Return the (X, Y) coordinate for the center point of the cell that contains the specified text.  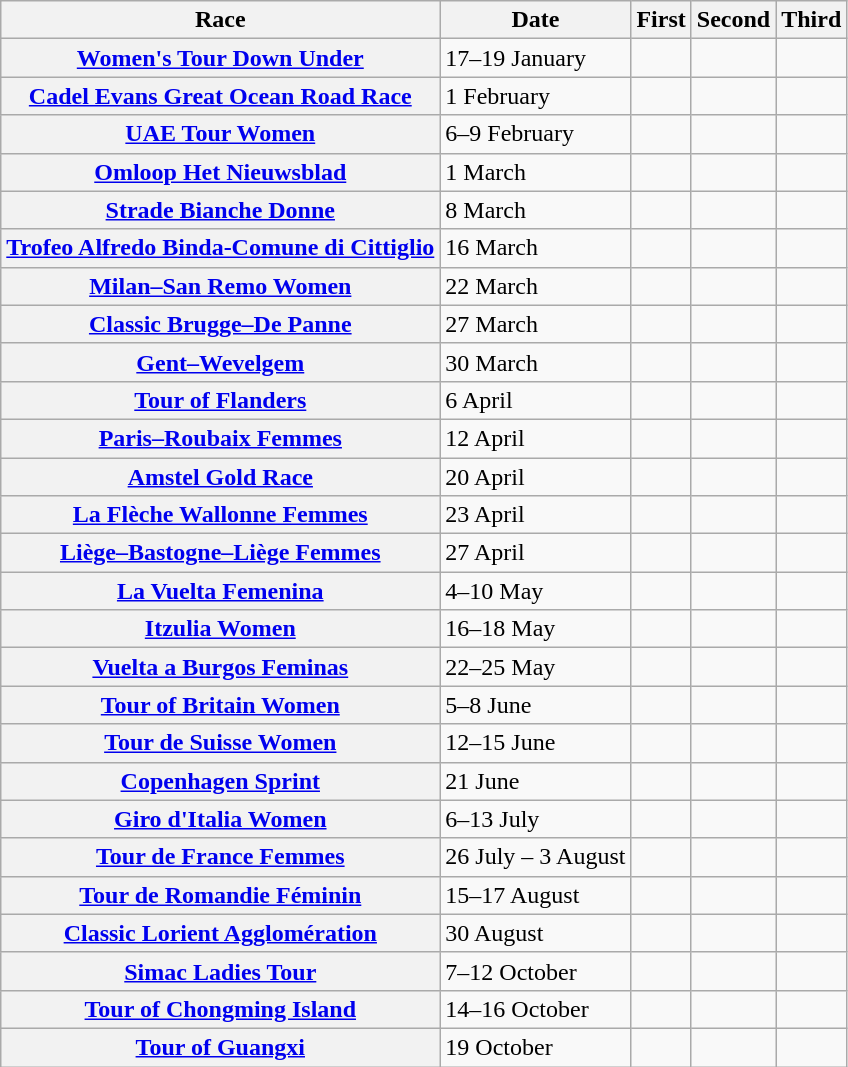
5–8 June (536, 705)
La Flèche Wallonne Femmes (220, 515)
20 April (536, 477)
Race (220, 20)
17–19 January (536, 58)
22–25 May (536, 667)
Tour of Chongming Island (220, 1009)
27 April (536, 553)
1 March (536, 172)
La Vuelta Femenina (220, 591)
Date (536, 20)
7–12 October (536, 971)
8 March (536, 210)
30 March (536, 362)
Itzulia Women (220, 629)
6–13 July (536, 819)
Second (733, 20)
Third (812, 20)
Tour de Suisse Women (220, 743)
Tour de France Femmes (220, 857)
Tour of Britain Women (220, 705)
Paris–Roubaix Femmes (220, 438)
12 April (536, 438)
Amstel Gold Race (220, 477)
Omloop Het Nieuwsblad (220, 172)
Copenhagen Sprint (220, 781)
Women's Tour Down Under (220, 58)
Tour de Romandie Féminin (220, 895)
30 August (536, 933)
Cadel Evans Great Ocean Road Race (220, 96)
Milan–San Remo Women (220, 286)
Gent–Wevelgem (220, 362)
16–18 May (536, 629)
6 April (536, 400)
6–9 February (536, 134)
Giro d'Italia Women (220, 819)
Tour of Flanders (220, 400)
Tour of Guangxi (220, 1047)
26 July – 3 August (536, 857)
First (661, 20)
14–16 October (536, 1009)
1 February (536, 96)
Strade Bianche Donne (220, 210)
Vuelta a Burgos Feminas (220, 667)
21 June (536, 781)
UAE Tour Women (220, 134)
19 October (536, 1047)
Classic Lorient Agglomération (220, 933)
12–15 June (536, 743)
Classic Brugge–De Panne (220, 324)
4–10 May (536, 591)
15–17 August (536, 895)
16 March (536, 248)
22 March (536, 286)
Liège–Bastogne–Liège Femmes (220, 553)
27 March (536, 324)
Simac Ladies Tour (220, 971)
Trofeo Alfredo Binda-Comune di Cittiglio (220, 248)
23 April (536, 515)
